Return the (x, y) coordinate for the center point of the cell that contains the specified text.  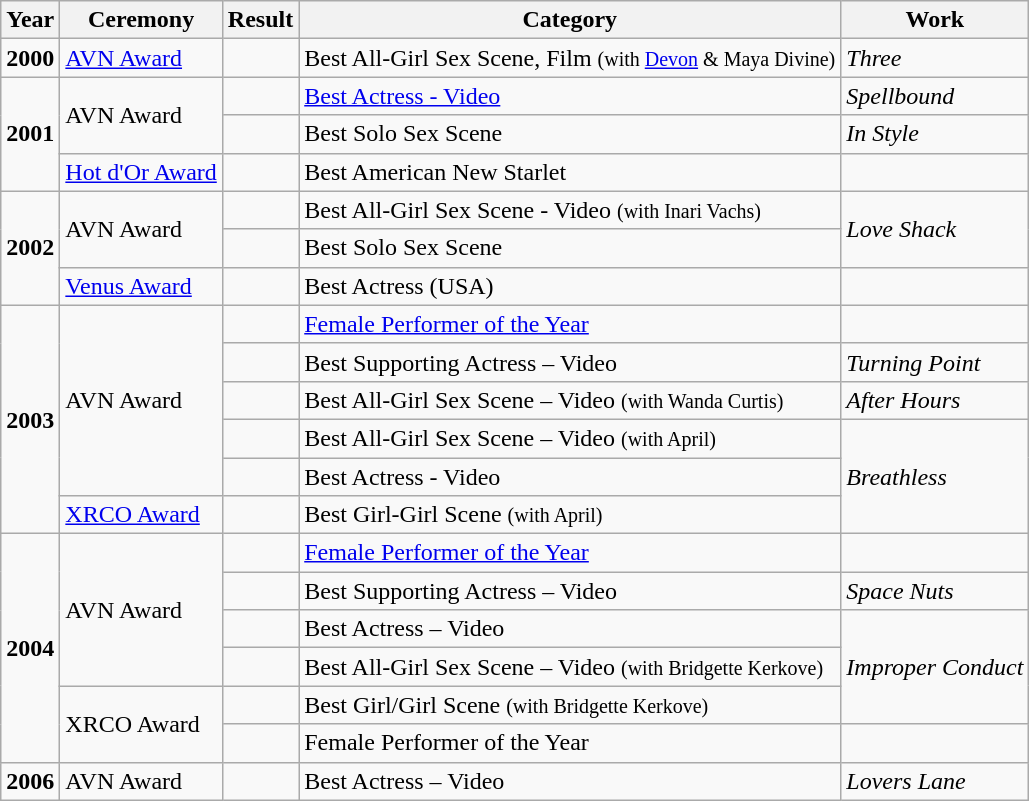
Best All-Girl Sex Scene, Film (with Devon & Maya Divine) (570, 58)
After Hours (935, 400)
In Style (935, 134)
Best American New Starlet (570, 172)
Best All-Girl Sex Scene – Video (with Bridgette Kerkove) (570, 667)
Best All-Girl Sex Scene - Video (with Inari Vachs) (570, 210)
Turning Point (935, 362)
Best Girl-Girl Scene (with April) (570, 515)
Best Girl/Girl Scene (with Bridgette Kerkove) (570, 705)
Breathless (935, 476)
2002 (30, 248)
2006 (30, 781)
Ceremony (141, 20)
Three (935, 58)
2003 (30, 419)
2001 (30, 134)
Best Actress (USA) (570, 286)
Venus Award (141, 286)
Best All-Girl Sex Scene – Video (with Wanda Curtis) (570, 400)
Work (935, 20)
Result (260, 20)
Hot d'Or Award (141, 172)
Year (30, 20)
Best All-Girl Sex Scene – Video (with April) (570, 438)
Improper Conduct (935, 667)
Love Shack (935, 229)
Spellbound (935, 96)
Lovers Lane (935, 781)
Category (570, 20)
Space Nuts (935, 591)
2004 (30, 648)
2000 (30, 58)
